Find where the given text appears and provide that cell's center as [X, Y] coordinate. 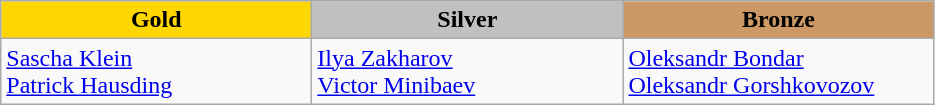
Sascha Klein Patrick Hausding [156, 72]
Bronze [778, 20]
Gold [156, 20]
Oleksandr Bondar Oleksandr Gorshkovozov [778, 72]
Silver [468, 20]
Ilya Zakharov Victor Minibaev [468, 72]
